For the text-containing cell, return its midpoint in (X, Y) coordinate format. 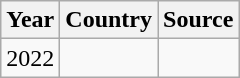
Source (198, 20)
Country (109, 20)
2022 (30, 58)
Year (30, 20)
